From the cell containing the given text, extract its center point as [X, Y] coordinate. 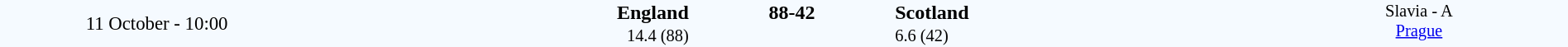
14.4 (88) [501, 36]
88-42 [791, 12]
11 October - 10:00 [157, 23]
England [501, 12]
6.6 (42) [1082, 36]
Scotland [1082, 12]
Slavia - A Prague [1419, 23]
